Pinpoint the cell where the given text exists, returning its (x, y) midpoint coordinate. 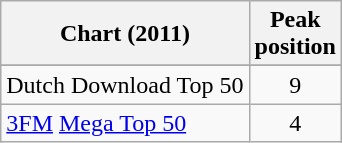
Dutch Download Top 50 (125, 85)
Chart (2011) (125, 34)
4 (295, 123)
3FM Mega Top 50 (125, 123)
9 (295, 85)
Peakposition (295, 34)
